From the cell containing the given text, extract its center point as (X, Y) coordinate. 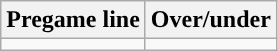
Pregame line (74, 20)
Over/under (210, 20)
